Output the (X, Y) coordinate of the center of the cell containing the given text.  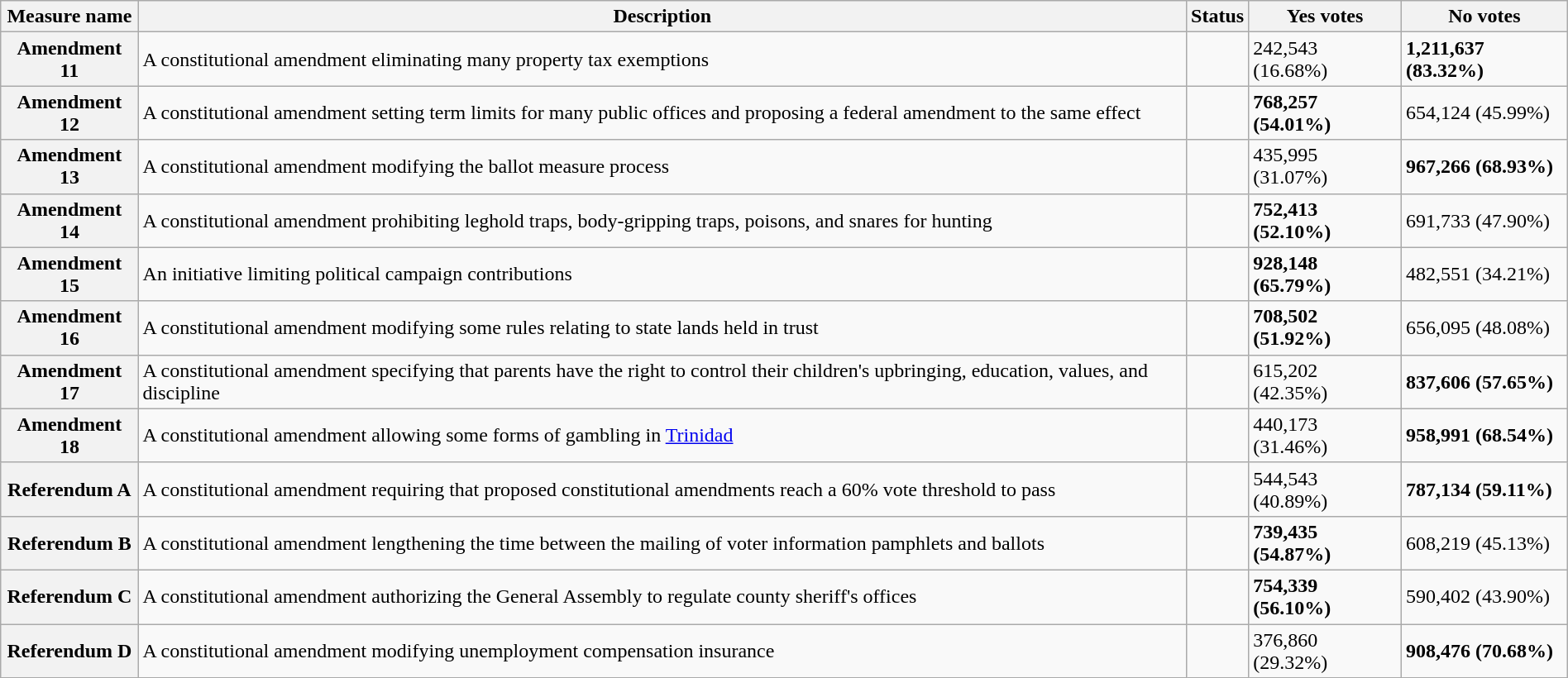
Description (662, 17)
A constitutional amendment modifying unemployment compensation insurance (662, 650)
A constitutional amendment lengthening the time between the mailing of voter information pamphlets and ballots (662, 542)
691,733 (47.90%) (1484, 220)
708,502 (51.92%) (1325, 327)
928,148 (65.79%) (1325, 275)
Referendum D (69, 650)
435,995 (31.07%) (1325, 167)
A constitutional amendment prohibiting leghold traps, body-gripping traps, poisons, and snares for hunting (662, 220)
A constitutional amendment specifying that parents have the right to control their children's upbringing, education, values, and discipline (662, 382)
Amendment 18 (69, 435)
768,257 (54.01%) (1325, 112)
242,543 (16.68%) (1325, 60)
Measure name (69, 17)
837,606 (57.65%) (1484, 382)
A constitutional amendment modifying some rules relating to state lands held in trust (662, 327)
A constitutional amendment setting term limits for many public offices and proposing a federal amendment to the same effect (662, 112)
Amendment 13 (69, 167)
Amendment 14 (69, 220)
654,124 (45.99%) (1484, 112)
590,402 (43.90%) (1484, 597)
608,219 (45.13%) (1484, 542)
Amendment 12 (69, 112)
A constitutional amendment eliminating many property tax exemptions (662, 60)
An initiative limiting political campaign contributions (662, 275)
656,095 (48.08%) (1484, 327)
Amendment 16 (69, 327)
967,266 (68.93%) (1484, 167)
Yes votes (1325, 17)
Status (1217, 17)
Amendment 11 (69, 60)
440,173 (31.46%) (1325, 435)
376,860 (29.32%) (1325, 650)
A constitutional amendment modifying the ballot measure process (662, 167)
Amendment 15 (69, 275)
787,134 (59.11%) (1484, 489)
Referendum A (69, 489)
739,435 (54.87%) (1325, 542)
A constitutional amendment requiring that proposed constitutional amendments reach a 60% vote threshold to pass (662, 489)
A constitutional amendment allowing some forms of gambling in Trinidad (662, 435)
No votes (1484, 17)
958,991 (68.54%) (1484, 435)
544,543 (40.89%) (1325, 489)
754,339 (56.10%) (1325, 597)
482,551 (34.21%) (1484, 275)
Referendum B (69, 542)
A constitutional amendment authorizing the General Assembly to regulate county sheriff's offices (662, 597)
615,202 (42.35%) (1325, 382)
752,413 (52.10%) (1325, 220)
Amendment 17 (69, 382)
908,476 (70.68%) (1484, 650)
Referendum C (69, 597)
1,211,637 (83.32%) (1484, 60)
